Locate the cell with the specified text and output its (X, Y) center coordinate. 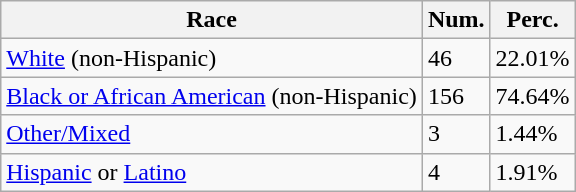
4 (456, 172)
3 (456, 134)
Race (212, 20)
White (non-Hispanic) (212, 58)
Other/Mixed (212, 134)
1.91% (532, 172)
Hispanic or Latino (212, 172)
22.01% (532, 58)
46 (456, 58)
Num. (456, 20)
1.44% (532, 134)
74.64% (532, 96)
Perc. (532, 20)
156 (456, 96)
Black or African American (non-Hispanic) (212, 96)
